Search for the cell housing the specified text and yield its (X, Y) center coordinate. 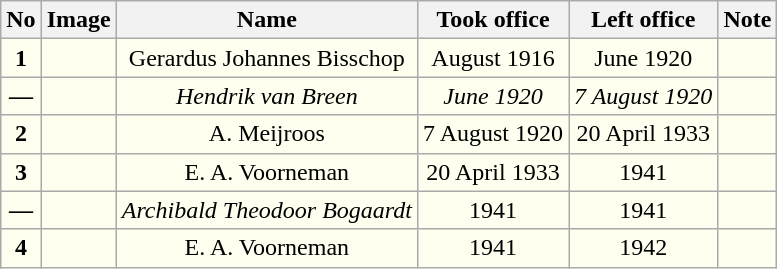
A. Meijroos (266, 134)
1942 (644, 248)
Left office (644, 20)
Hendrik van Breen (266, 96)
1 (21, 58)
Took office (492, 20)
2 (21, 134)
4 (21, 248)
Archibald Theodoor Bogaardt (266, 210)
Name (266, 20)
3 (21, 172)
Gerardus Johannes Bisschop (266, 58)
Image (78, 20)
No (21, 20)
August 1916 (492, 58)
Note (748, 20)
